Search for the cell housing the specified text and yield its [x, y] center coordinate. 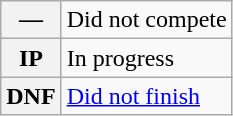
In progress [146, 58]
Did not finish [146, 96]
— [31, 20]
Did not compete [146, 20]
DNF [31, 96]
IP [31, 58]
